For the text-containing cell, return its midpoint in (x, y) coordinate format. 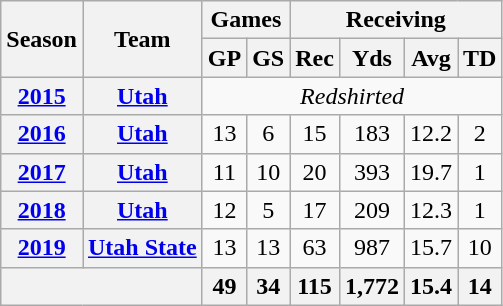
GS (268, 58)
2 (480, 134)
1,772 (372, 286)
12.2 (430, 134)
Season (42, 39)
14 (480, 286)
63 (315, 248)
2016 (42, 134)
Avg (430, 58)
2019 (42, 248)
183 (372, 134)
34 (268, 286)
5 (268, 210)
GP (224, 58)
15.4 (430, 286)
12.3 (430, 210)
2015 (42, 96)
15 (315, 134)
Games (246, 20)
15.7 (430, 248)
6 (268, 134)
11 (224, 172)
2018 (42, 210)
12 (224, 210)
393 (372, 172)
2017 (42, 172)
Redshirted (352, 96)
20 (315, 172)
115 (315, 286)
Utah State (142, 248)
Receiving (396, 20)
209 (372, 210)
987 (372, 248)
49 (224, 286)
17 (315, 210)
Yds (372, 58)
Rec (315, 58)
Team (142, 39)
TD (480, 58)
19.7 (430, 172)
